Search for the cell housing the specified text and yield its [x, y] center coordinate. 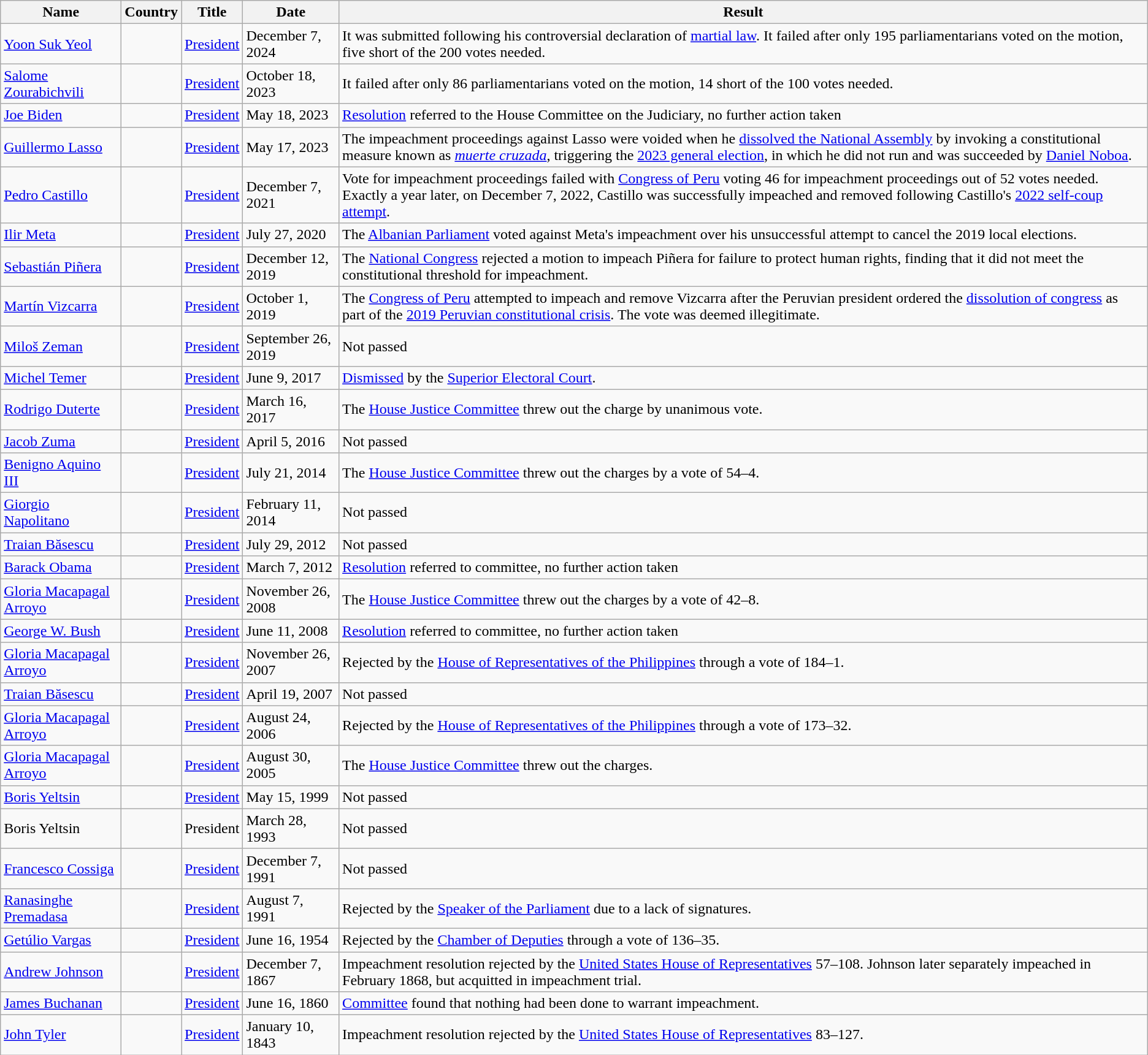
Rejected by the House of Representatives of the Philippines through a vote of 184–1. [743, 662]
Name [61, 12]
Francesco Cossiga [61, 868]
December 7, 2021 [291, 195]
July 27, 2020 [291, 235]
June 16, 1954 [291, 940]
July 21, 2014 [291, 473]
Sebastián Piñera [61, 266]
James Buchanan [61, 1004]
Rejected by the Speaker of the Parliament due to a lack of signatures. [743, 908]
Joe Biden [61, 115]
Rejected by the Chamber of Deputies through a vote of 136–35. [743, 940]
Andrew Johnson [61, 971]
April 19, 2007 [291, 694]
December 12, 2019 [291, 266]
Ilir Meta [61, 235]
Miloš Zeman [61, 346]
Impeachment resolution rejected by the United States House of Representatives 83–127. [743, 1035]
October 1, 2019 [291, 307]
The House Justice Committee threw out the charges. [743, 765]
The House Justice Committee threw out the charge by unanimous vote. [743, 409]
Result [743, 12]
Dismissed by the Superior Electoral Court. [743, 378]
Resolution referred to the House Committee on the Judiciary, no further action taken [743, 115]
The Albanian Parliament voted against Meta's impeachment over his unsuccessful attempt to cancel the 2019 local elections. [743, 235]
May 17, 2023 [291, 147]
The House Justice Committee threw out the charges by a vote of 42–8. [743, 600]
November 26, 2008 [291, 600]
Yoon Suk Yeol [61, 44]
Date [291, 12]
John Tyler [61, 1035]
Getúlio Vargas [61, 940]
August 7, 1991 [291, 908]
December 7, 1991 [291, 868]
May 15, 1999 [291, 797]
December 7, 1867 [291, 971]
George W. Bush [61, 631]
Committee found that nothing had been done to warrant impeachment. [743, 1004]
March 16, 2017 [291, 409]
January 10, 1843 [291, 1035]
December 7, 2024 [291, 44]
August 30, 2005 [291, 765]
Rejected by the House of Representatives of the Philippines through a vote of 173–32. [743, 726]
July 29, 2012 [291, 544]
Rodrigo Duterte [61, 409]
The House Justice Committee threw out the charges by a vote of 54–4. [743, 473]
September 26, 2019 [291, 346]
February 11, 2014 [291, 512]
March 28, 1993 [291, 829]
Country [151, 12]
Michel Temer [61, 378]
May 18, 2023 [291, 115]
Martín Vizcarra [61, 307]
Jacob Zuma [61, 441]
Salome Zourabichvili [61, 83]
Benigno Aquino III [61, 473]
April 5, 2016 [291, 441]
Ranasinghe Premadasa [61, 908]
October 18, 2023 [291, 83]
August 24, 2006 [291, 726]
Title [212, 12]
It failed after only 86 parliamentarians voted on the motion, 14 short of the 100 votes needed. [743, 83]
Giorgio Napolitano [61, 512]
March 7, 2012 [291, 568]
June 11, 2008 [291, 631]
Barack Obama [61, 568]
Guillermo Lasso [61, 147]
November 26, 2007 [291, 662]
June 9, 2017 [291, 378]
June 16, 1860 [291, 1004]
Pedro Castillo [61, 195]
